Search for the cell housing the specified text and yield its (X, Y) center coordinate. 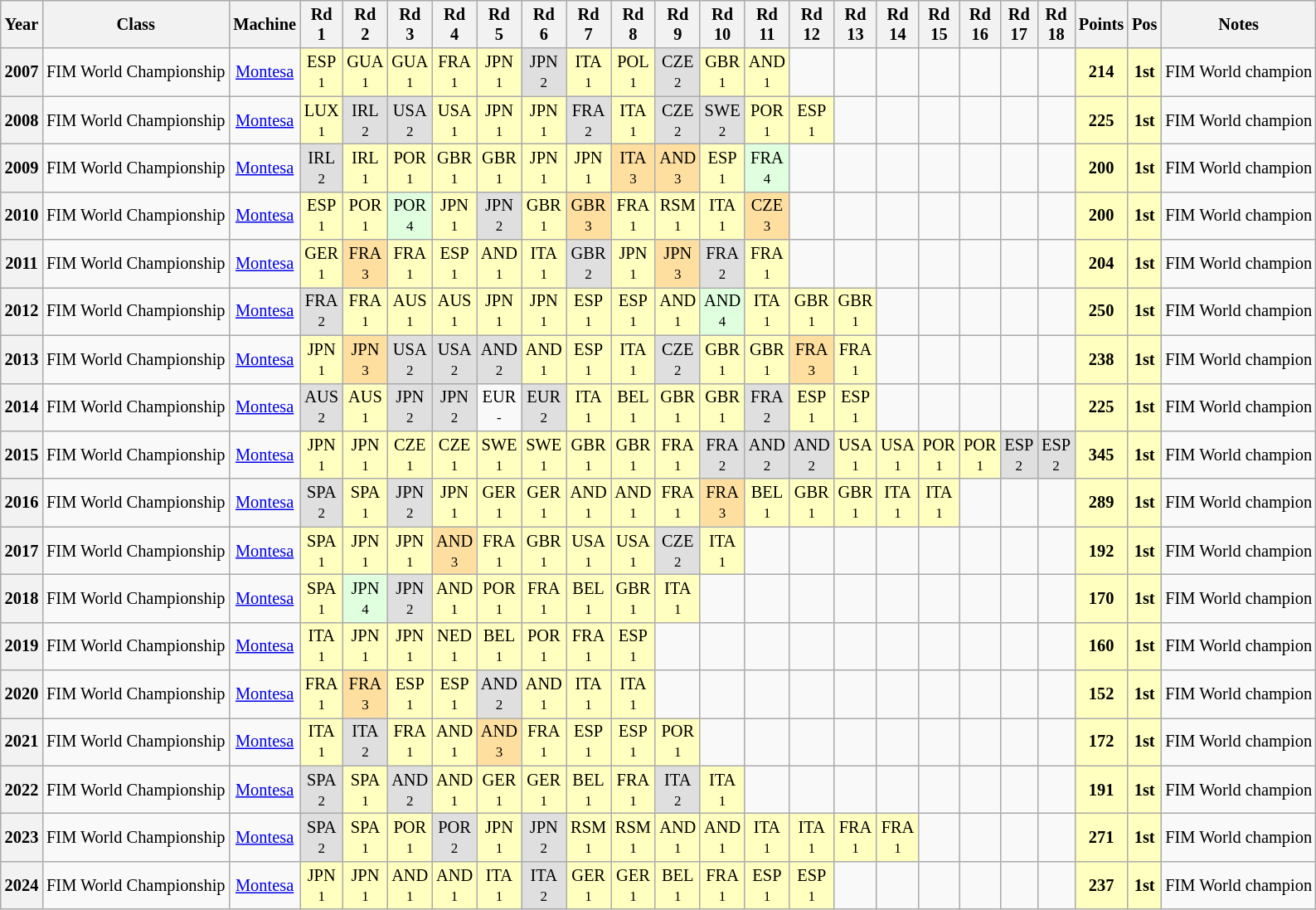
237 (1101, 885)
289 (1101, 503)
GBR2 (589, 264)
214 (1101, 72)
Rd13 (856, 24)
CZE3 (767, 216)
2011 (22, 264)
Points (1101, 24)
AUS2 (322, 407)
191 (1101, 790)
Rd6 (544, 24)
Rd15 (939, 24)
152 (1101, 694)
POR2 (454, 837)
2020 (22, 694)
IRL1 (365, 168)
2023 (22, 837)
2013 (22, 359)
Rd1 (322, 24)
345 (1101, 455)
Rd16 (980, 24)
GBR3 (589, 216)
2018 (22, 598)
POL1 (633, 72)
2021 (22, 742)
Rd12 (812, 24)
250 (1101, 311)
160 (1101, 646)
170 (1101, 598)
Year (22, 24)
204 (1101, 264)
2022 (22, 790)
JPN4 (365, 598)
Notes (1239, 24)
2017 (22, 551)
Rd14 (897, 24)
2019 (22, 646)
Machine (265, 24)
EUR- (499, 407)
192 (1101, 551)
Rd3 (410, 24)
2016 (22, 503)
Rd5 (499, 24)
Rd8 (633, 24)
Rd18 (1056, 24)
271 (1101, 837)
2014 (22, 407)
2012 (22, 311)
POR4 (410, 216)
Rd9 (677, 24)
Rd11 (767, 24)
2010 (22, 216)
Rd2 (365, 24)
172 (1101, 742)
SWE2 (722, 120)
Rd17 (1018, 24)
FRA4 (767, 168)
2024 (22, 885)
2009 (22, 168)
Rd7 (589, 24)
NED1 (454, 646)
EUR2 (544, 407)
Class (136, 24)
ITA3 (633, 168)
238 (1101, 359)
2008 (22, 120)
Rd4 (454, 24)
Rd10 (722, 24)
Pos (1144, 24)
AND4 (722, 311)
2015 (22, 455)
2007 (22, 72)
LUX1 (322, 120)
